Output the [x, y] coordinate of the center of the cell containing the given text.  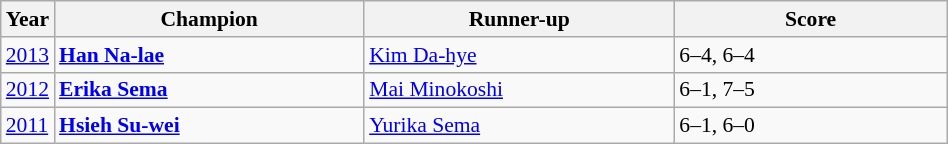
Year [28, 19]
Champion [209, 19]
Hsieh Su-wei [209, 126]
Score [810, 19]
Yurika Sema [519, 126]
6–1, 6–0 [810, 126]
6–1, 7–5 [810, 90]
2012 [28, 90]
2011 [28, 126]
Erika Sema [209, 90]
2013 [28, 55]
Kim Da-hye [519, 55]
Mai Minokoshi [519, 90]
Han Na-lae [209, 55]
Runner-up [519, 19]
6–4, 6–4 [810, 55]
